Scan for the cell matching the given text and deliver its [x, y] coordinate at center. 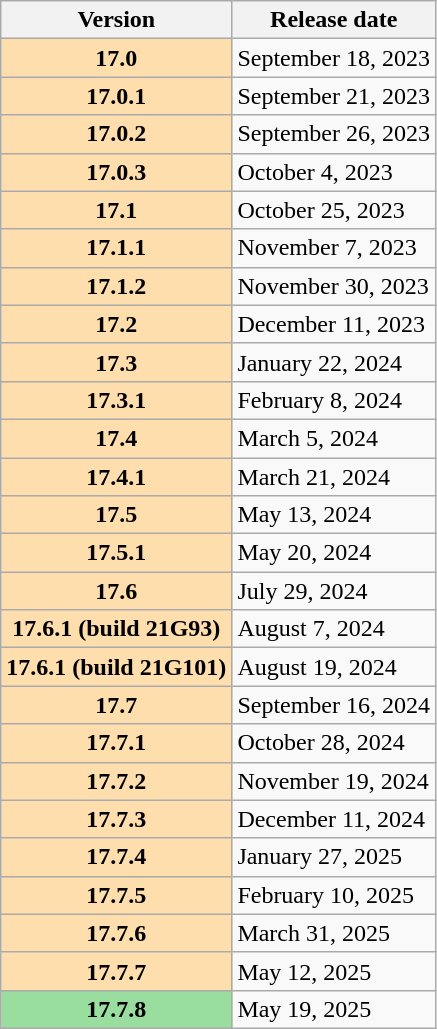
17.7 [116, 705]
17.1.1 [116, 248]
August 7, 2024 [334, 629]
17.7.5 [116, 895]
May 12, 2025 [334, 971]
17.4.1 [116, 477]
May 13, 2024 [334, 515]
May 20, 2024 [334, 553]
17.5 [116, 515]
17.7.7 [116, 971]
November 19, 2024 [334, 781]
March 31, 2025 [334, 933]
17.7.6 [116, 933]
January 22, 2024 [334, 362]
17.0.2 [116, 134]
17.1.2 [116, 286]
November 7, 2023 [334, 248]
17.3 [116, 362]
17.7.8 [116, 1009]
17.4 [116, 438]
17.7.2 [116, 781]
17.7.1 [116, 743]
December 11, 2023 [334, 324]
17.5.1 [116, 553]
August 19, 2024 [334, 667]
September 26, 2023 [334, 134]
Release date [334, 20]
October 4, 2023 [334, 172]
July 29, 2024 [334, 591]
17.1 [116, 210]
17.7.3 [116, 819]
February 10, 2025 [334, 895]
17.0.3 [116, 172]
November 30, 2023 [334, 286]
17.0 [116, 58]
October 28, 2024 [334, 743]
17.3.1 [116, 400]
17.6.1 (build 21G101) [116, 667]
May 19, 2025 [334, 1009]
March 21, 2024 [334, 477]
January 27, 2025 [334, 857]
March 5, 2024 [334, 438]
October 25, 2023 [334, 210]
September 21, 2023 [334, 96]
September 18, 2023 [334, 58]
Version [116, 20]
December 11, 2024 [334, 819]
February 8, 2024 [334, 400]
17.2 [116, 324]
17.7.4 [116, 857]
17.6.1 (build 21G93) [116, 629]
17.0.1 [116, 96]
17.6 [116, 591]
September 16, 2024 [334, 705]
